Scan for the cell matching the given text and deliver its [X, Y] coordinate at center. 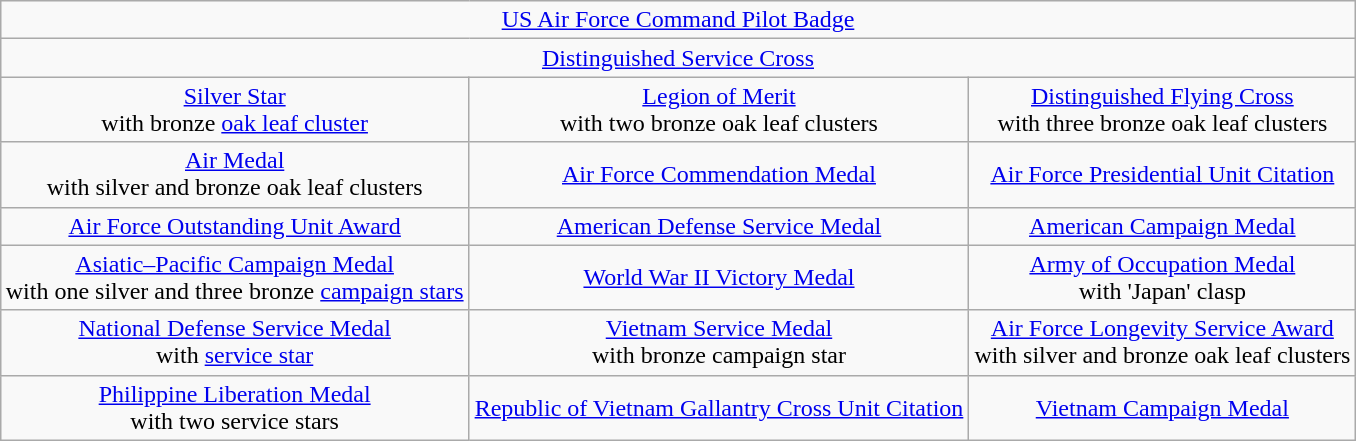
Distinguished Service Cross [678, 58]
US Air Force Command Pilot Badge [678, 20]
Republic of Vietnam Gallantry Cross Unit Citation [719, 408]
Distinguished Flying Crosswith three bronze oak leaf clusters [1162, 110]
Air Force Longevity Service Awardwith silver and bronze oak leaf clusters [1162, 342]
Air Force Commendation Medal [719, 174]
National Defense Service Medalwith service star [234, 342]
Vietnam Campaign Medal [1162, 408]
Asiatic–Pacific Campaign Medalwith one silver and three bronze campaign stars [234, 278]
Air Force Presidential Unit Citation [1162, 174]
American Defense Service Medal [719, 226]
Silver Starwith bronze oak leaf cluster [234, 110]
Vietnam Service Medalwith bronze campaign star [719, 342]
Air Medalwith silver and bronze oak leaf clusters [234, 174]
Legion of Meritwith two bronze oak leaf clusters [719, 110]
Philippine Liberation Medalwith two service stars [234, 408]
World War II Victory Medal [719, 278]
American Campaign Medal [1162, 226]
Air Force Outstanding Unit Award [234, 226]
Army of Occupation Medalwith 'Japan' clasp [1162, 278]
